Locate the cell with the specified text and output its (X, Y) center coordinate. 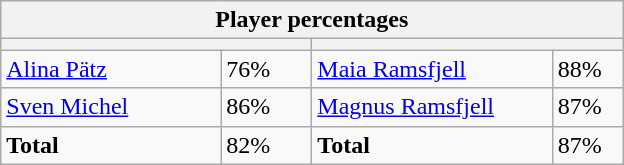
Alina Pätz (111, 69)
Maia Ramsfjell (432, 69)
86% (266, 107)
82% (266, 145)
76% (266, 69)
Magnus Ramsfjell (432, 107)
Sven Michel (111, 107)
88% (588, 69)
Player percentages (312, 20)
